Output the (X, Y) coordinate of the center of the cell containing the given text.  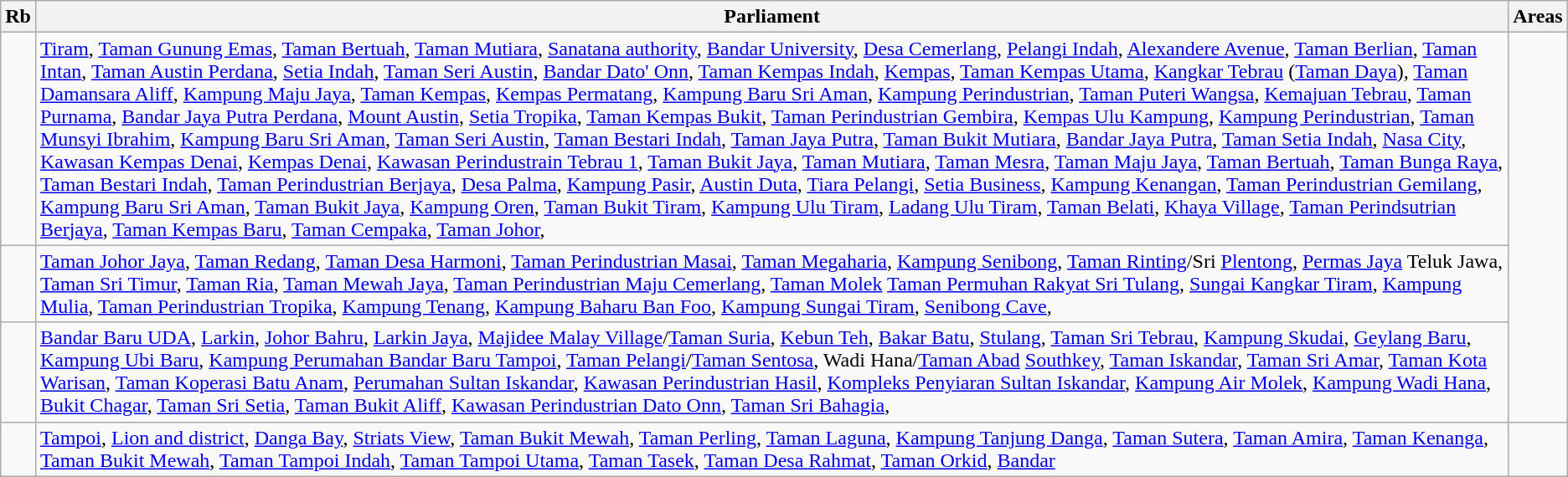
Areas (1538, 17)
Parliament (771, 17)
Rb (18, 17)
